Pinpoint the cell where the given text exists, returning its (x, y) midpoint coordinate. 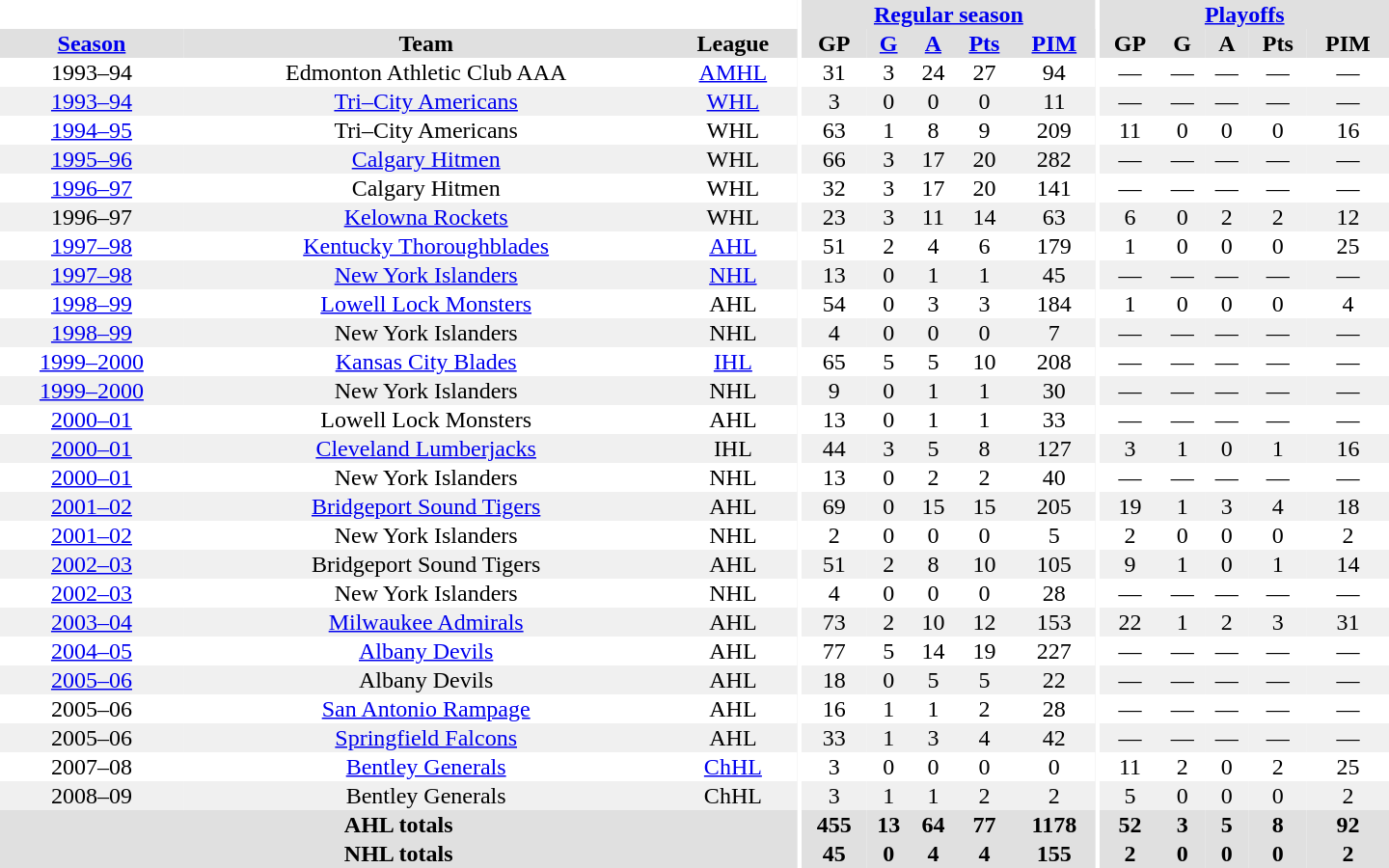
30 (1053, 391)
42 (1053, 738)
155 (1053, 854)
Edmonton Athletic Club AAA (426, 72)
455 (833, 825)
282 (1053, 159)
65 (833, 362)
209 (1053, 130)
Playoffs (1244, 14)
32 (833, 188)
64 (933, 825)
Kansas City Blades (426, 362)
52 (1130, 825)
69 (833, 506)
73 (833, 622)
Team (426, 43)
94 (1053, 72)
153 (1053, 622)
27 (984, 72)
1178 (1053, 825)
2003–04 (92, 622)
Kelowna Rockets (426, 217)
2008–09 (92, 796)
NHL totals (398, 854)
Cleveland Lumberjacks (426, 448)
141 (1053, 188)
AMHL (733, 72)
7 (1053, 333)
San Antonio Rampage (426, 709)
92 (1348, 825)
44 (833, 448)
1995–96 (92, 159)
227 (1053, 651)
Milwaukee Admirals (426, 622)
2007–08 (92, 767)
Kentucky Thoroughblades (426, 246)
127 (1053, 448)
179 (1053, 246)
205 (1053, 506)
League (733, 43)
AHL totals (398, 825)
184 (1053, 304)
66 (833, 159)
105 (1053, 564)
Season (92, 43)
24 (933, 72)
2004–05 (92, 651)
Regular season (948, 14)
1994–95 (92, 130)
208 (1053, 362)
23 (833, 217)
54 (833, 304)
Springfield Falcons (426, 738)
40 (1053, 477)
